Pinpoint the cell where the given text exists, returning its [X, Y] midpoint coordinate. 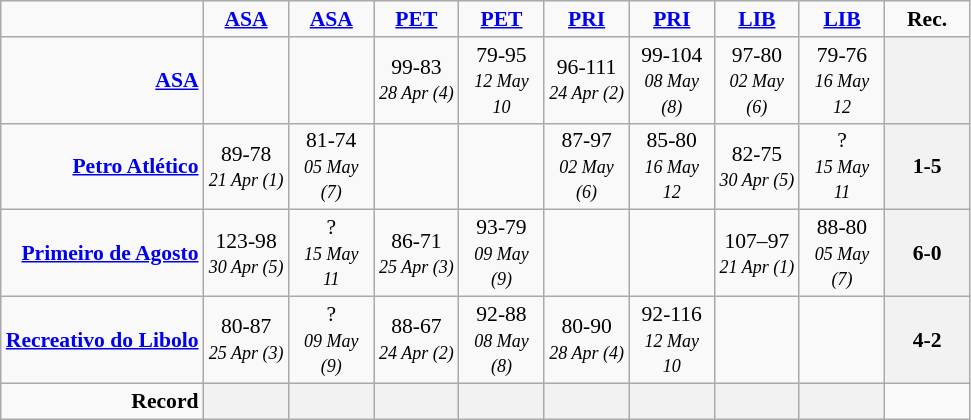
96-11124 Apr (2) [586, 80]
92-11612 May 10 [672, 340]
85-8016 May 12 [672, 166]
99-10408 May (8) [672, 80]
88-6724 Apr (2) [416, 340]
97-8002 May (6) [756, 80]
86-7125 Apr (3) [416, 254]
80-9028 Apr (4) [586, 340]
80-8725 Apr (3) [246, 340]
123-9830 Apr (5) [246, 254]
87-9702 May (6) [586, 166]
88-8005 May (7) [842, 254]
93-7909 May (9) [502, 254]
107–9721 Apr (1) [756, 254]
Recreativo do Libolo [102, 340]
6-0 [928, 254]
Petro Atlético [102, 166]
99-8328 Apr (4) [416, 80]
79-9512 May 10 [502, 80]
82-7530 Apr (5) [756, 166]
4-2 [928, 340]
Rec. [928, 19]
Record [102, 401]
1-5 [928, 166]
81-7405 May (7) [332, 166]
92-8808 May (8) [502, 340]
89-7821 Apr (1) [246, 166]
?09 May (9) [332, 340]
Primeiro de Agosto [102, 254]
79-7616 May 12 [842, 80]
